Output the (x, y) coordinate of the center of the cell containing the given text.  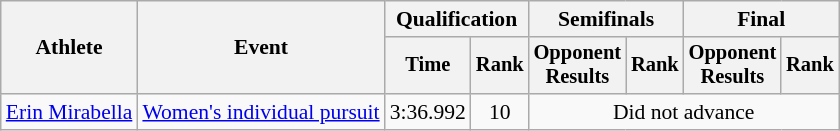
Athlete (70, 48)
Final (762, 19)
Women's individual pursuit (260, 112)
Qualification (457, 19)
Did not advance (684, 112)
Event (260, 48)
Semifinals (606, 19)
3:36.992 (428, 112)
10 (500, 112)
Time (428, 66)
Erin Mirabella (70, 112)
